Return the [X, Y] coordinate for the center point of the cell that contains the specified text.  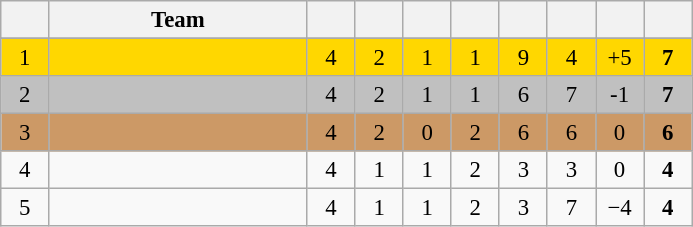
+5 [620, 58]
−4 [620, 208]
-1 [620, 95]
9 [523, 58]
Team [178, 20]
5 [25, 208]
